For the text-containing cell, return its midpoint in [X, Y] coordinate format. 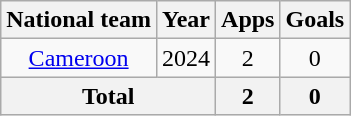
National team [79, 20]
Cameroon [79, 58]
Goals [315, 20]
2024 [186, 58]
Year [186, 20]
Apps [248, 20]
Total [108, 96]
